Pinpoint the cell where the given text exists, returning its (X, Y) midpoint coordinate. 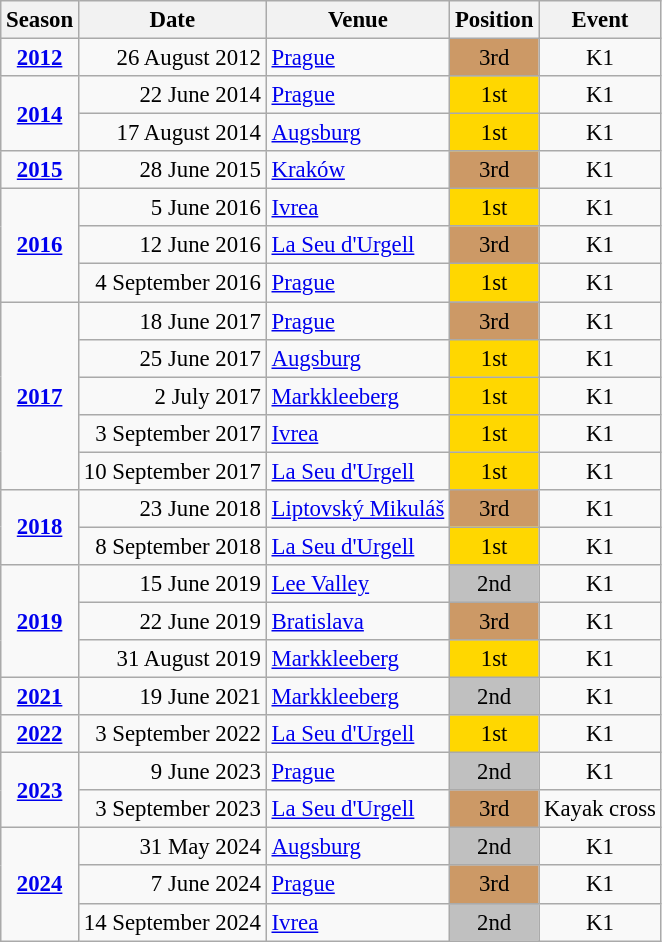
3 September 2023 (172, 809)
31 May 2024 (172, 847)
7 June 2024 (172, 885)
2018 (40, 528)
2014 (40, 114)
25 June 2017 (172, 358)
Kayak cross (600, 809)
2017 (40, 396)
2024 (40, 884)
28 June 2015 (172, 170)
22 June 2019 (172, 621)
2019 (40, 622)
2 July 2017 (172, 396)
12 June 2016 (172, 245)
9 June 2023 (172, 772)
Lee Valley (358, 584)
31 August 2019 (172, 659)
10 September 2017 (172, 471)
Date (172, 20)
3 September 2017 (172, 433)
2023 (40, 790)
14 September 2024 (172, 922)
2015 (40, 170)
18 June 2017 (172, 321)
5 June 2016 (172, 208)
26 August 2012 (172, 58)
2021 (40, 697)
Kraków (358, 170)
Position (494, 20)
19 June 2021 (172, 697)
Venue (358, 20)
3 September 2022 (172, 734)
2012 (40, 58)
2016 (40, 246)
8 September 2018 (172, 546)
Event (600, 20)
22 June 2014 (172, 95)
4 September 2016 (172, 283)
2022 (40, 734)
Liptovský Mikuláš (358, 509)
15 June 2019 (172, 584)
Bratislava (358, 621)
17 August 2014 (172, 133)
Season (40, 20)
23 June 2018 (172, 509)
